Find where the given text appears and provide that cell's center as [x, y] coordinate. 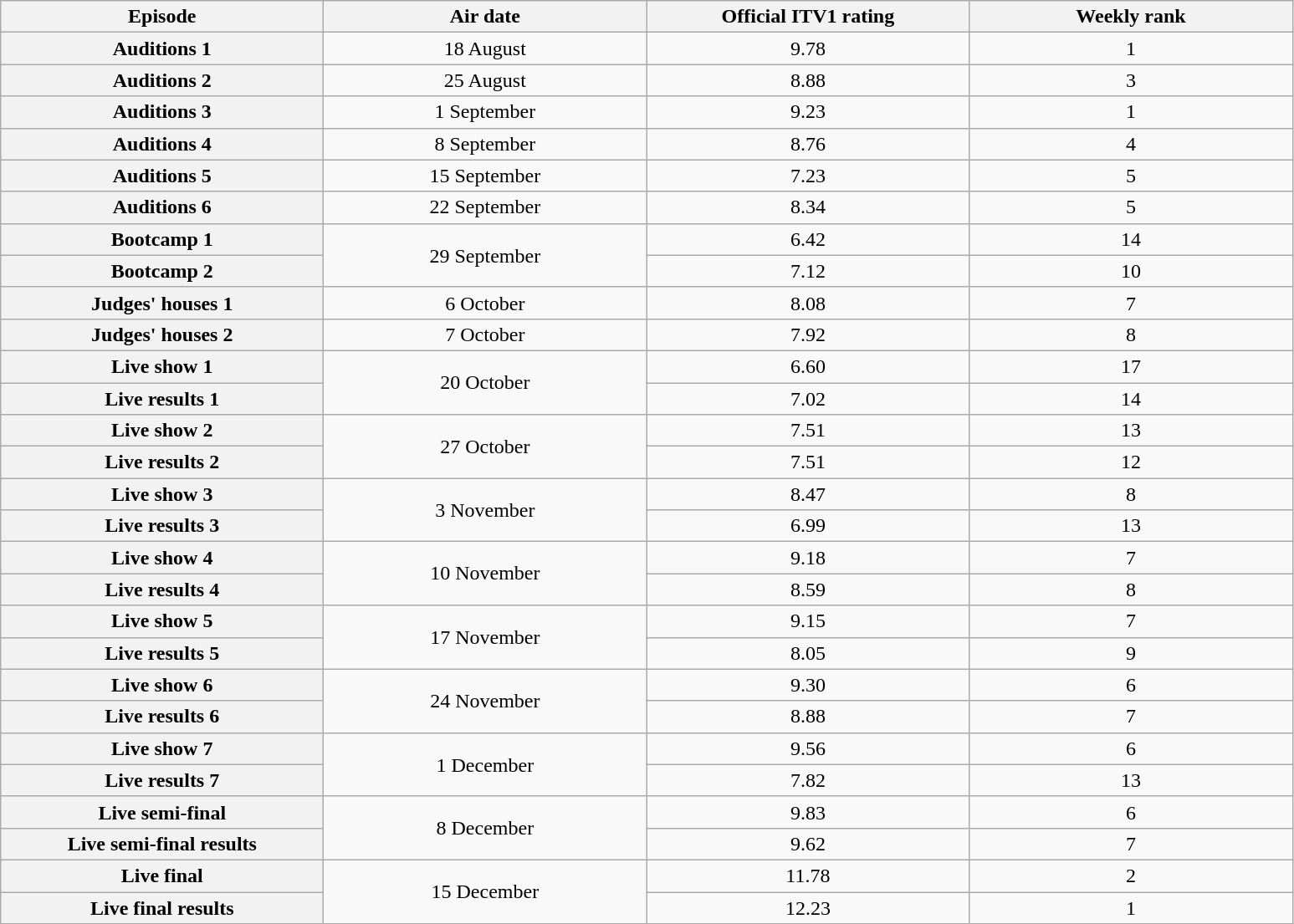
Episode [162, 17]
12 [1131, 462]
25 August [485, 80]
1 September [485, 112]
Live results 3 [162, 526]
29 September [485, 255]
Auditions 2 [162, 80]
8.05 [808, 653]
Weekly rank [1131, 17]
9.23 [808, 112]
Live results 1 [162, 399]
8.59 [808, 590]
6 October [485, 303]
24 November [485, 701]
11.78 [808, 876]
Live show 6 [162, 685]
Live show 3 [162, 494]
9.78 [808, 48]
Official ITV1 rating [808, 17]
Bootcamp 1 [162, 239]
17 [1131, 366]
9.83 [808, 812]
27 October [485, 447]
8.34 [808, 207]
Auditions 4 [162, 144]
6.60 [808, 366]
10 November [485, 574]
Live show 7 [162, 748]
9.30 [808, 685]
Judges' houses 2 [162, 334]
15 September [485, 176]
Live show 2 [162, 431]
7.82 [808, 780]
Live show 1 [162, 366]
7.12 [808, 271]
7.02 [808, 399]
4 [1131, 144]
8.47 [808, 494]
Live results 6 [162, 717]
Live final results [162, 907]
Live show 5 [162, 621]
8 December [485, 828]
6.99 [808, 526]
10 [1131, 271]
9.56 [808, 748]
9.62 [808, 844]
1 December [485, 764]
2 [1131, 876]
Live show 4 [162, 558]
12.23 [808, 907]
9.15 [808, 621]
Auditions 1 [162, 48]
Auditions 5 [162, 176]
8 September [485, 144]
Live final [162, 876]
Auditions 6 [162, 207]
7.23 [808, 176]
8.08 [808, 303]
Live results 5 [162, 653]
Judges' houses 1 [162, 303]
Live semi-final [162, 812]
3 [1131, 80]
15 December [485, 891]
7.92 [808, 334]
Live semi-final results [162, 844]
20 October [485, 382]
Live results 7 [162, 780]
Auditions 3 [162, 112]
Live results 4 [162, 590]
7 October [485, 334]
17 November [485, 637]
8.76 [808, 144]
9.18 [808, 558]
Air date [485, 17]
6.42 [808, 239]
22 September [485, 207]
Live results 2 [162, 462]
3 November [485, 510]
18 August [485, 48]
9 [1131, 653]
Bootcamp 2 [162, 271]
